Return the (x, y) coordinate for the center point of the cell that contains the specified text.  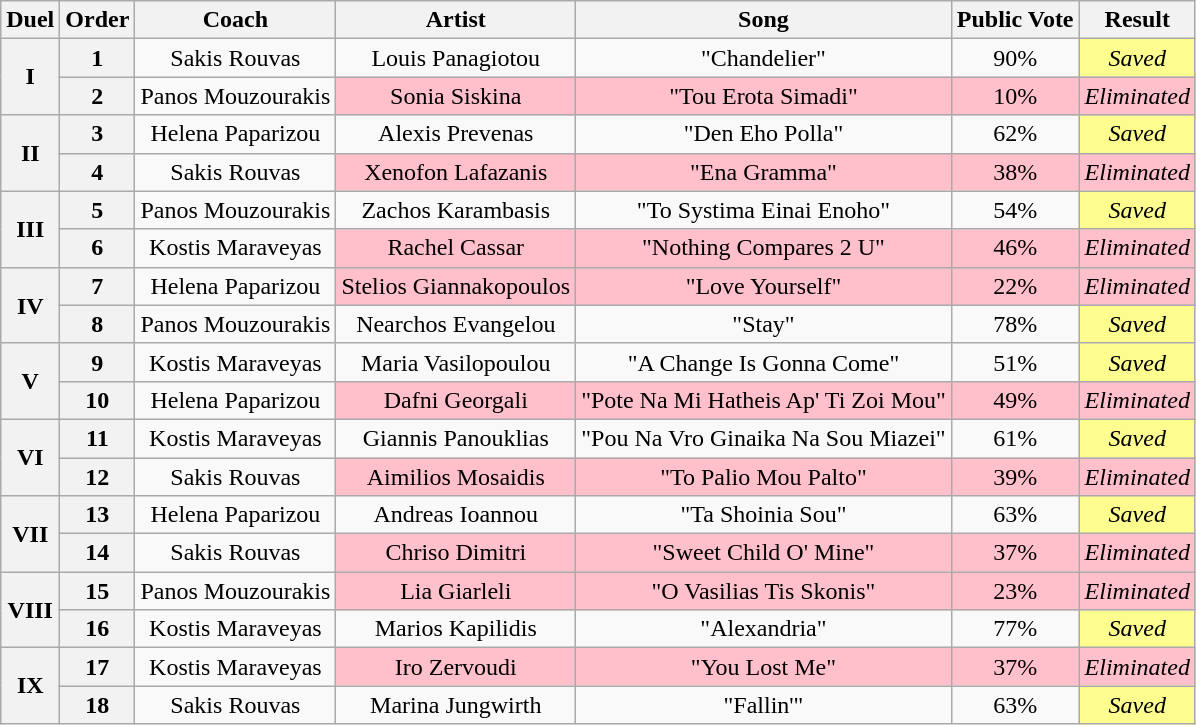
VIII (30, 610)
"Love Yourself" (764, 286)
Dafni Georgali (456, 400)
10% (1015, 96)
49% (1015, 400)
I (30, 77)
"Chandelier" (764, 58)
"Nothing Compares 2 U" (764, 248)
"A Change Is Gonna Come" (764, 362)
"Ta Shoinia Sou" (764, 515)
Chriso Dimitri (456, 553)
V (30, 381)
"O Vasilias Tis Skonis" (764, 591)
"Sweet Child O' Mine" (764, 553)
"To Systima Einai Enoho" (764, 210)
Song (764, 20)
5 (98, 210)
Louis Panagiotou (456, 58)
"Ena Gramma" (764, 172)
Aimilios Mosaidis (456, 477)
"Stay" (764, 324)
3 (98, 134)
Zachos Karambasis (456, 210)
Iro Zervoudi (456, 667)
"Fallin'" (764, 705)
38% (1015, 172)
9 (98, 362)
54% (1015, 210)
51% (1015, 362)
15 (98, 591)
2 (98, 96)
VI (30, 457)
12 (98, 477)
"Alexandria" (764, 629)
IV (30, 305)
"Den Eho Polla" (764, 134)
39% (1015, 477)
78% (1015, 324)
Nearchos Evangelou (456, 324)
Alexis Prevenas (456, 134)
Artist (456, 20)
61% (1015, 438)
4 (98, 172)
Stelios Giannakopoulos (456, 286)
"Tou Erota Simadi" (764, 96)
Rachel Cassar (456, 248)
11 (98, 438)
Marios Kapilidis (456, 629)
8 (98, 324)
"You Lost Me" (764, 667)
Andreas Ioannou (456, 515)
Xenofon Lafazanis (456, 172)
18 (98, 705)
"Pou Na Vro Ginaika Na Sou Miazei" (764, 438)
7 (98, 286)
IX (30, 686)
Lia Giarleli (456, 591)
III (30, 229)
90% (1015, 58)
62% (1015, 134)
13 (98, 515)
77% (1015, 629)
Result (1137, 20)
17 (98, 667)
Giannis Panouklias (456, 438)
Sonia Siskina (456, 96)
10 (98, 400)
Duel (30, 20)
VII (30, 534)
Order (98, 20)
46% (1015, 248)
6 (98, 248)
16 (98, 629)
23% (1015, 591)
1 (98, 58)
II (30, 153)
14 (98, 553)
Public Vote (1015, 20)
22% (1015, 286)
"To Palio Mou Palto" (764, 477)
"Pote Na Mi Hatheis Ap' Ti Zoi Mou" (764, 400)
Coach (236, 20)
Maria Vasilopoulou (456, 362)
Marina Jungwirth (456, 705)
